Extract the [x, y] coordinate from the center of the cell holding the provided text.  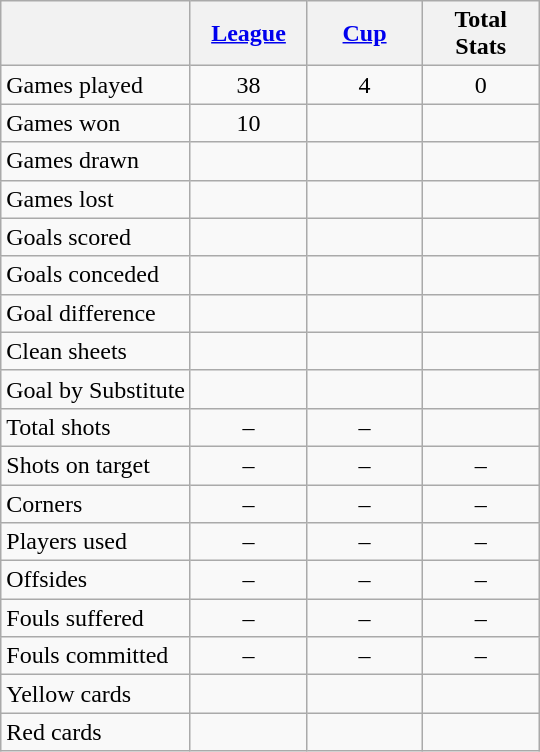
38 [248, 85]
Fouls committed [96, 656]
Shots on target [96, 465]
Games won [96, 123]
0 [481, 85]
10 [248, 123]
Clean sheets [96, 351]
Games lost [96, 199]
Games played [96, 85]
Yellow cards [96, 694]
Goals conceded [96, 275]
Players used [96, 542]
Goals scored [96, 237]
Goal difference [96, 313]
4 [365, 85]
Corners [96, 503]
Cup [365, 34]
Total Stats [481, 34]
Goal by Substitute [96, 389]
League [248, 34]
Fouls suffered [96, 618]
Offsides [96, 580]
Games drawn [96, 161]
Total shots [96, 427]
Red cards [96, 732]
